Identify which cell holds the provided text, then report its (X, Y) central coordinate. 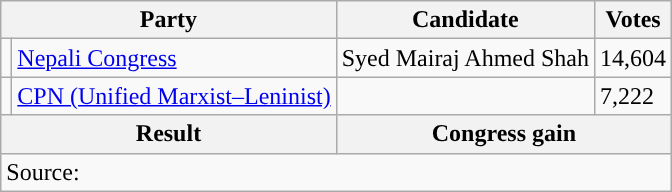
14,604 (634, 58)
Party (168, 20)
Source: (336, 172)
Nepali Congress (174, 58)
Candidate (465, 20)
CPN (Unified Marxist–Leninist) (174, 96)
Result (168, 134)
Congress gain (504, 134)
Syed Mairaj Ahmed Shah (465, 58)
7,222 (634, 96)
Votes (634, 20)
